Capture the cell that displays the provided text and extract its (x, y) central coordinate. 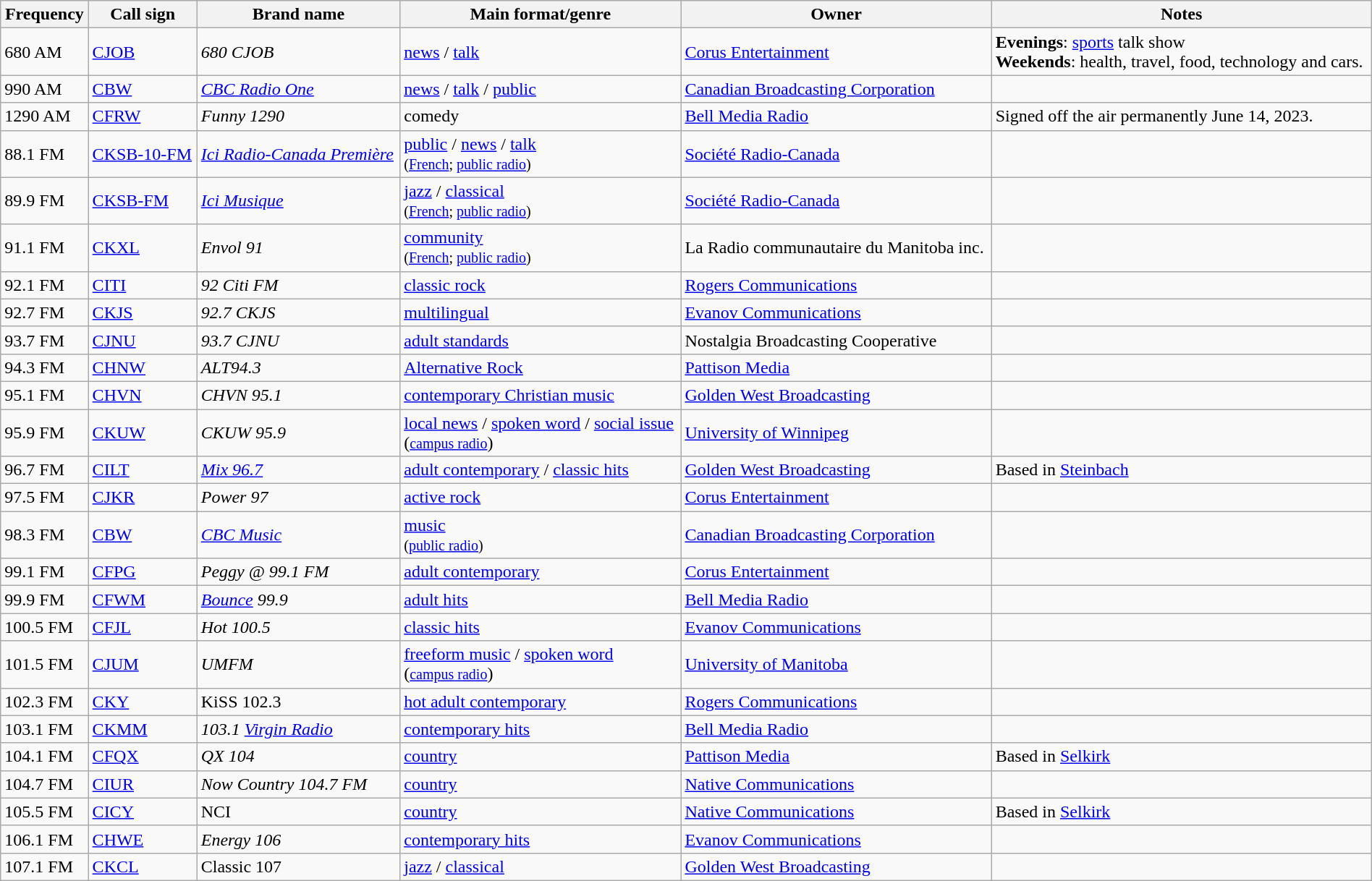
local news / spoken word / social issue(campus radio) (541, 433)
news / talk (541, 52)
CKJS (143, 312)
CIUR (143, 784)
CHNW (143, 367)
106.1 FM (45, 839)
97.5 FM (45, 498)
community(French; public radio) (541, 247)
CJNU (143, 340)
active rock (541, 498)
news / talk / public (541, 89)
Ici Musique (298, 201)
Funny 1290 (298, 116)
CBC Music (298, 535)
102.3 FM (45, 702)
CKUW 95.9 (298, 433)
88.1 FM (45, 153)
Envol 91 (298, 247)
101.5 FM (45, 664)
adult contemporary (541, 572)
ALT94.3 (298, 367)
Owner (837, 14)
Now Country 104.7 FM (298, 784)
Frequency (45, 14)
Signed off the air permanently June 14, 2023. (1181, 116)
UMFM (298, 664)
Power 97 (298, 498)
classic hits (541, 627)
CJKR (143, 498)
adult standards (541, 340)
93.7 FM (45, 340)
94.3 FM (45, 367)
Peggy @ 99.1 FM (298, 572)
CILT (143, 470)
CKSB-10-FM (143, 153)
93.7 CJNU (298, 340)
Based in Steinbach (1181, 470)
CKXL (143, 247)
Ici Radio-Canada Première (298, 153)
CHVN 95.1 (298, 395)
comedy (541, 116)
adult hits (541, 600)
classic rock (541, 285)
University of Winnipeg (837, 433)
99.9 FM (45, 600)
Main format/genre (541, 14)
Bounce 99.9 (298, 600)
104.7 FM (45, 784)
95.1 FM (45, 395)
Call sign (143, 14)
La Radio communautaire du Manitoba inc. (837, 247)
680 CJOB (298, 52)
adult contemporary / classic hits (541, 470)
96.7 FM (45, 470)
CKUW (143, 433)
990 AM (45, 89)
music(public radio) (541, 535)
CICY (143, 812)
107.1 FM (45, 867)
105.5 FM (45, 812)
CFPG (143, 572)
CBC Radio One (298, 89)
Mix 96.7 (298, 470)
104.1 FM (45, 757)
Energy 106 (298, 839)
CKSB-FM (143, 201)
CFQX (143, 757)
92 Citi FM (298, 285)
95.9 FM (45, 433)
CJUM (143, 664)
103.1 FM (45, 729)
CITI (143, 285)
CFWM (143, 600)
CFRW (143, 116)
University of Manitoba (837, 664)
92.7 CKJS (298, 312)
92.7 FM (45, 312)
jazz / classical (541, 867)
Hot 100.5 (298, 627)
100.5 FM (45, 627)
freeform music / spoken word(campus radio) (541, 664)
CKCL (143, 867)
CKY (143, 702)
CJOB (143, 52)
CKMM (143, 729)
Alternative Rock (541, 367)
KiSS 102.3 (298, 702)
92.1 FM (45, 285)
QX 104 (298, 757)
hot adult contemporary (541, 702)
CFJL (143, 627)
NCI (298, 812)
contemporary Christian music (541, 395)
public / news / talk(French; public radio) (541, 153)
CHVN (143, 395)
multilingual (541, 312)
Brand name (298, 14)
Classic 107 (298, 867)
103.1 Virgin Radio (298, 729)
89.9 FM (45, 201)
680 AM (45, 52)
CHWE (143, 839)
jazz / classical(French; public radio) (541, 201)
Evenings: sports talk showWeekends: health, travel, food, technology and cars. (1181, 52)
99.1 FM (45, 572)
Notes (1181, 14)
1290 AM (45, 116)
Nostalgia Broadcasting Cooperative (837, 340)
91.1 FM (45, 247)
98.3 FM (45, 535)
